Capture the cell that displays the provided text and extract its (x, y) central coordinate. 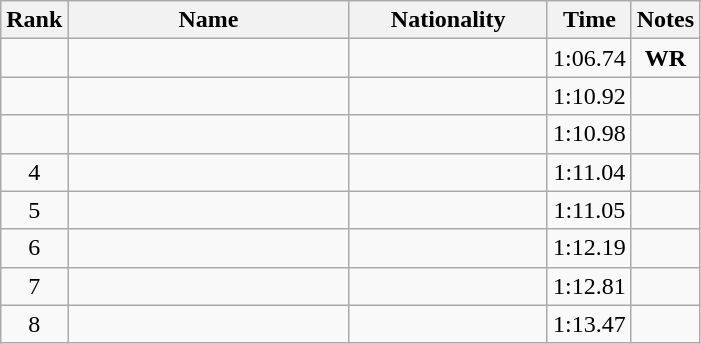
WR (665, 58)
5 (34, 210)
1:10.92 (589, 96)
6 (34, 248)
1:11.04 (589, 172)
7 (34, 286)
Rank (34, 20)
1:11.05 (589, 210)
Notes (665, 20)
Nationality (448, 20)
1:13.47 (589, 324)
1:10.98 (589, 134)
1:12.81 (589, 286)
Name (208, 20)
1:06.74 (589, 58)
8 (34, 324)
Time (589, 20)
1:12.19 (589, 248)
4 (34, 172)
